Determine the [x, y] coordinate at the center of the cell enclosing the given text.  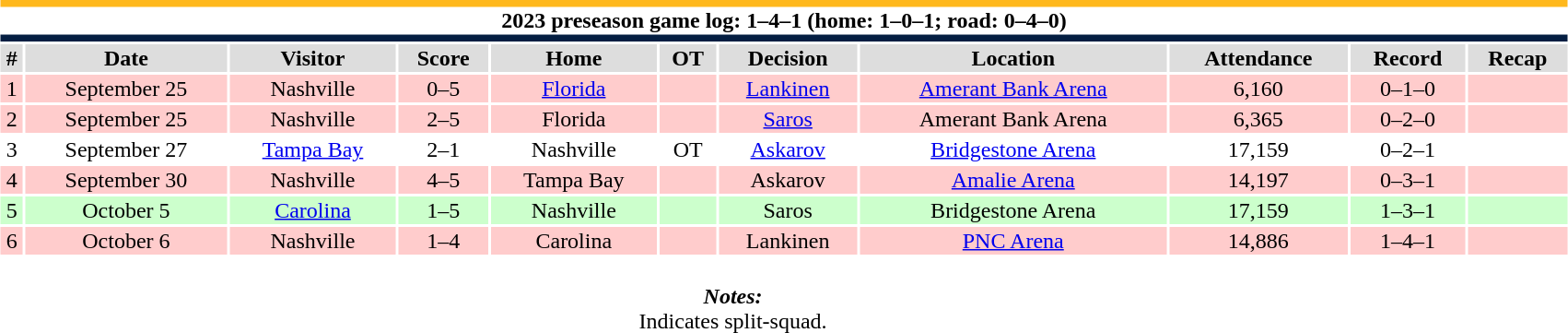
2 [12, 119]
0–2–0 [1408, 119]
Date [126, 58]
October 5 [126, 210]
4 [12, 180]
4–5 [443, 180]
14,197 [1258, 180]
Attendance [1258, 58]
Location [1013, 58]
2023 preseason game log: 1–4–1 (home: 1–0–1; road: 0–4–0) [784, 20]
0–2–1 [1408, 149]
September 27 [126, 149]
0–5 [443, 89]
2–5 [443, 119]
1–3–1 [1408, 210]
# [12, 58]
14,886 [1258, 241]
6,365 [1258, 119]
Amalie Arena [1013, 180]
Score [443, 58]
Record [1408, 58]
3 [12, 149]
1–4 [443, 241]
PNC Arena [1013, 241]
0–1–0 [1408, 89]
Home [573, 58]
6,160 [1258, 89]
Visitor [313, 58]
September 30 [126, 180]
1–4–1 [1408, 241]
Decision [789, 58]
1 [12, 89]
2–1 [443, 149]
1–5 [443, 210]
5 [12, 210]
October 6 [126, 241]
6 [12, 241]
0–3–1 [1408, 180]
Recap [1517, 58]
